Search for the cell housing the specified text and yield its (x, y) center coordinate. 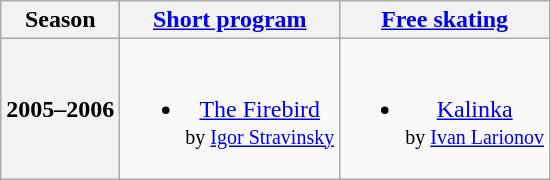
The Firebird by Igor Stravinsky (230, 109)
Short program (230, 20)
Kalinka by Ivan Larionov (445, 109)
Free skating (445, 20)
Season (60, 20)
2005–2006 (60, 109)
